Scan for the cell matching the given text and deliver its (x, y) coordinate at center. 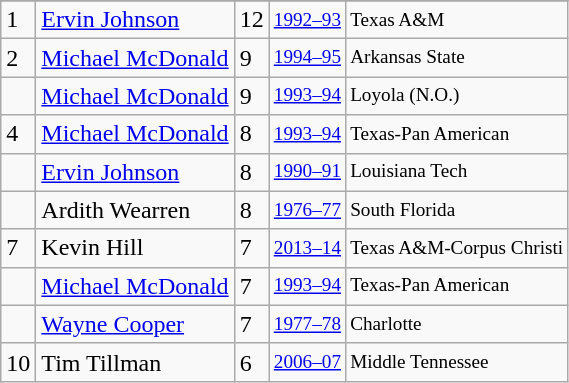
1977–78 (307, 324)
Kevin Hill (135, 248)
Arkansas State (457, 58)
1992–93 (307, 20)
10 (18, 362)
Louisiana Tech (457, 172)
12 (252, 20)
2 (18, 58)
Ardith Wearren (135, 210)
1994–95 (307, 58)
1 (18, 20)
Charlotte (457, 324)
Texas A&M-Corpus Christi (457, 248)
South Florida (457, 210)
Tim Tillman (135, 362)
2013–14 (307, 248)
Texas A&M (457, 20)
Wayne Cooper (135, 324)
Middle Tennessee (457, 362)
1990–91 (307, 172)
1976–77 (307, 210)
Loyola (N.O.) (457, 96)
6 (252, 362)
4 (18, 134)
2006–07 (307, 362)
